Find where the given text appears and provide that cell's center as (x, y) coordinate. 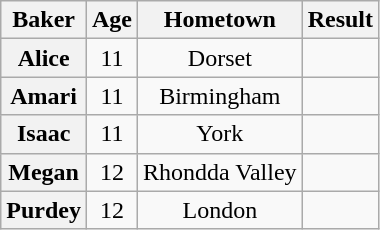
Isaac (44, 134)
Amari (44, 96)
Baker (44, 20)
Age (112, 20)
Dorset (220, 58)
Megan (44, 172)
London (220, 210)
Purdey (44, 210)
Alice (44, 58)
Rhondda Valley (220, 172)
York (220, 134)
Birmingham (220, 96)
Result (340, 20)
Hometown (220, 20)
